For the text-containing cell, return its midpoint in (X, Y) coordinate format. 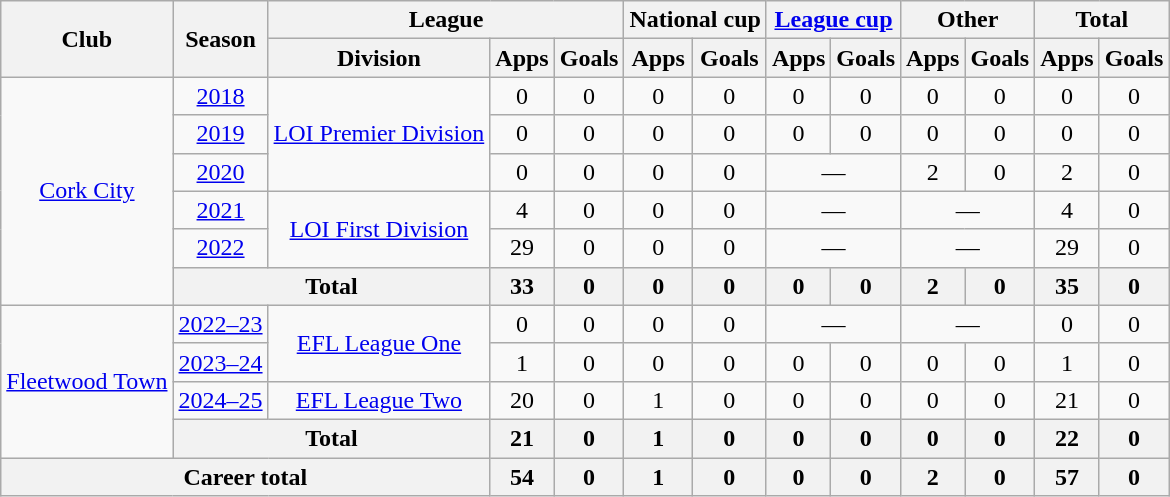
Fleetwood Town (87, 381)
Other (968, 20)
22 (1067, 438)
LOI First Division (379, 229)
Career total (246, 477)
LOI Premier Division (379, 134)
2022 (220, 248)
2020 (220, 172)
Season (220, 39)
54 (522, 477)
EFL League One (379, 343)
League (446, 20)
2024–25 (220, 400)
2019 (220, 134)
35 (1067, 286)
Club (87, 39)
20 (522, 400)
2021 (220, 210)
2018 (220, 96)
League cup (833, 20)
Division (379, 58)
33 (522, 286)
Cork City (87, 191)
2022–23 (220, 324)
57 (1067, 477)
EFL League Two (379, 400)
National cup (695, 20)
2023–24 (220, 362)
